From the cell containing the given text, extract its center point as (x, y) coordinate. 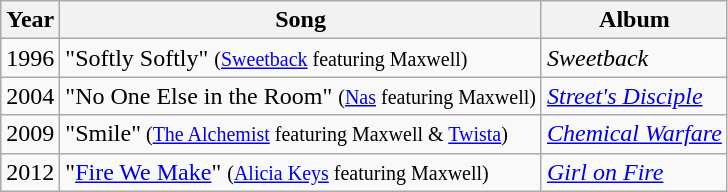
2004 (30, 96)
2012 (30, 172)
"Fire We Make" (Alicia Keys featuring Maxwell) (301, 172)
"No One Else in the Room" (Nas featuring Maxwell) (301, 96)
Album (634, 20)
"Softly Softly" (Sweetback featuring Maxwell) (301, 58)
1996 (30, 58)
"Smile" (The Alchemist featuring Maxwell & Twista) (301, 134)
Street's Disciple (634, 96)
2009 (30, 134)
Chemical Warfare (634, 134)
Sweetback (634, 58)
Song (301, 20)
Girl on Fire (634, 172)
Year (30, 20)
